From the cell containing the given text, extract its center point as [x, y] coordinate. 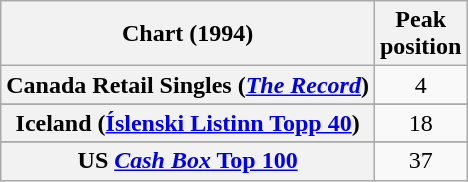
18 [420, 123]
Iceland (Íslenski Listinn Topp 40) [188, 123]
37 [420, 161]
Peakposition [420, 34]
Canada Retail Singles (The Record) [188, 85]
Chart (1994) [188, 34]
4 [420, 85]
US Cash Box Top 100 [188, 161]
